Scan for the cell matching the given text and deliver its (X, Y) coordinate at center. 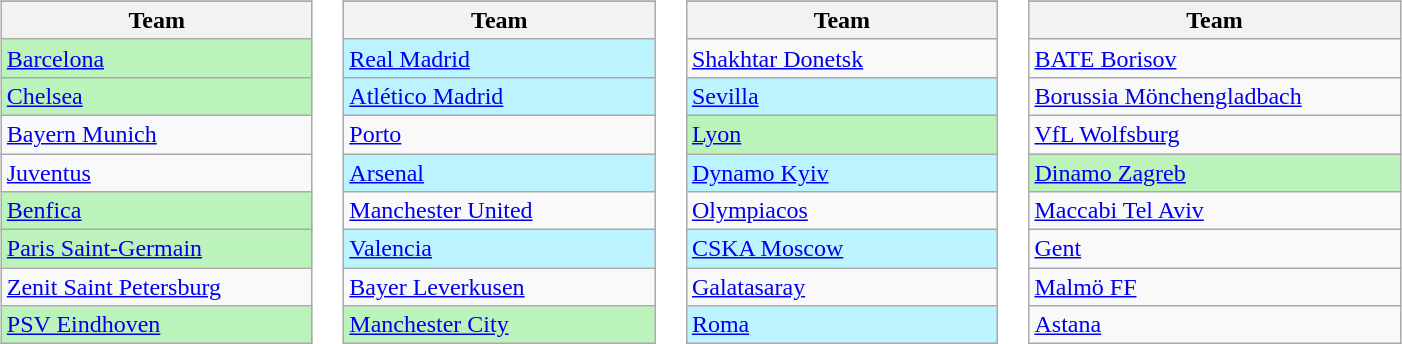
Shakhtar Donetsk (842, 58)
Bayern Munich (156, 134)
Real Madrid (500, 58)
Arsenal (500, 173)
BATE Borisov (1214, 58)
Dynamo Kyiv (842, 173)
Malmö FF (1214, 287)
Juventus (156, 173)
Porto (500, 134)
Olympiacos (842, 211)
Astana (1214, 325)
Barcelona (156, 58)
Chelsea (156, 96)
Benfica (156, 211)
Valencia (500, 249)
Zenit Saint Petersburg (156, 287)
Maccabi Tel Aviv (1214, 211)
Manchester United (500, 211)
PSV Eindhoven (156, 325)
Gent (1214, 249)
CSKA Moscow (842, 249)
Galatasaray (842, 287)
Roma (842, 325)
Manchester City (500, 325)
Sevilla (842, 96)
Atlético Madrid (500, 96)
Dinamo Zagreb (1214, 173)
Lyon (842, 134)
Paris Saint-Germain (156, 249)
VfL Wolfsburg (1214, 134)
Bayer Leverkusen (500, 287)
Borussia Mönchengladbach (1214, 96)
